From the cell containing the given text, extract its center point as [X, Y] coordinate. 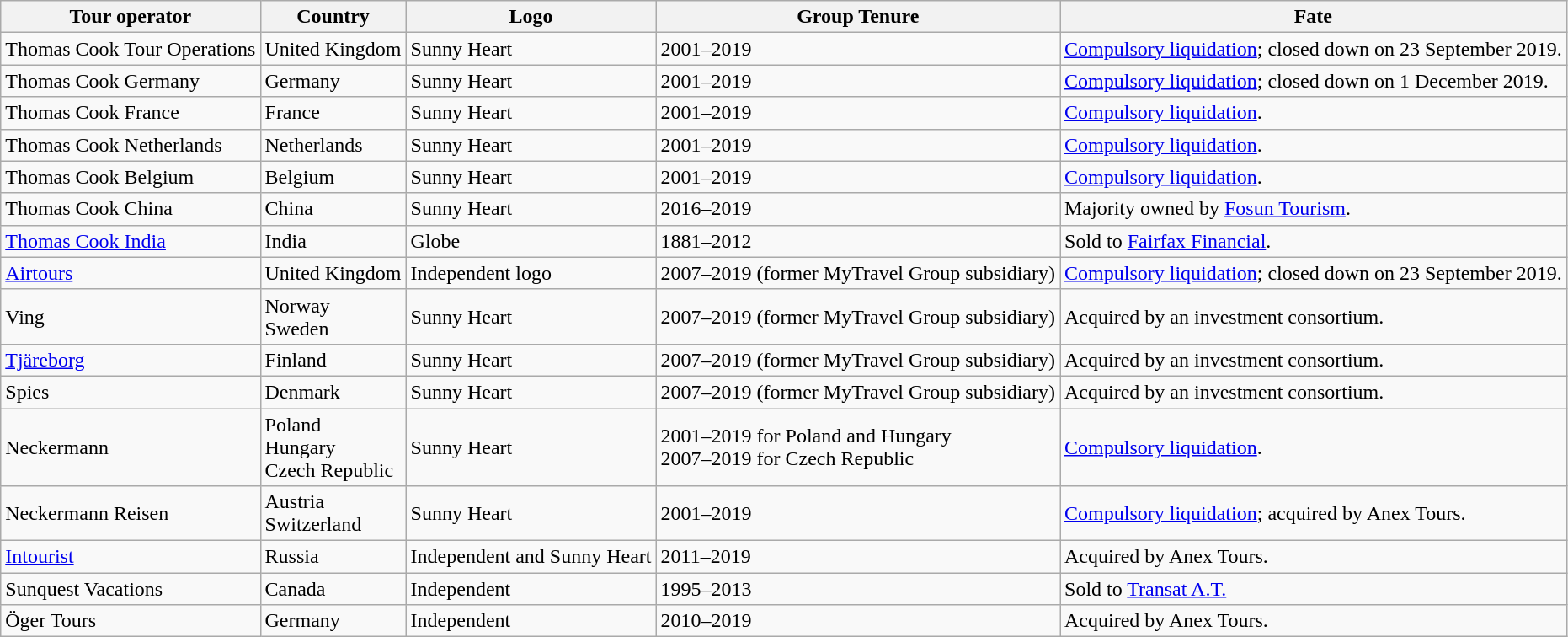
Thomas Cook France [131, 113]
Compulsory liquidation; acquired by Anex Tours. [1313, 514]
Sold to Fairfax Financial. [1313, 241]
2010–2019 [857, 621]
Sunquest Vacations [131, 589]
Thomas Cook Netherlands [131, 145]
Russia [333, 557]
Finland [333, 360]
Thomas Cook Germany [131, 81]
Thomas Cook India [131, 241]
Logo [531, 17]
Tjäreborg [131, 360]
India [333, 241]
Netherlands [333, 145]
Spies [131, 392]
2001–2019 for Poland and Hungary2007–2019 for Czech Republic [857, 447]
Fate [1313, 17]
Denmark [333, 392]
Thomas Cook Tour Operations [131, 49]
Thomas Cook Belgium [131, 177]
Independent logo [531, 273]
NorwaySweden [333, 317]
PolandHungaryCzech Republic [333, 447]
Group Tenure [857, 17]
Compulsory liquidation; closed down on 1 December 2019. [1313, 81]
Sold to Transat A.T. [1313, 589]
Neckermann [131, 447]
France [333, 113]
Airtours [131, 273]
Belgium [333, 177]
1995–2013 [857, 589]
Country [333, 17]
Independent and Sunny Heart [531, 557]
2011–2019 [857, 557]
Ving [131, 317]
Öger Tours [131, 621]
Neckermann Reisen [131, 514]
Intourist [131, 557]
1881–2012 [857, 241]
2016–2019 [857, 209]
Tour operator [131, 17]
Globe [531, 241]
China [333, 209]
Thomas Cook China [131, 209]
Majority owned by Fosun Tourism. [1313, 209]
AustriaSwitzerland [333, 514]
Canada [333, 589]
